Return [x, y] of the center of cell containing provided text 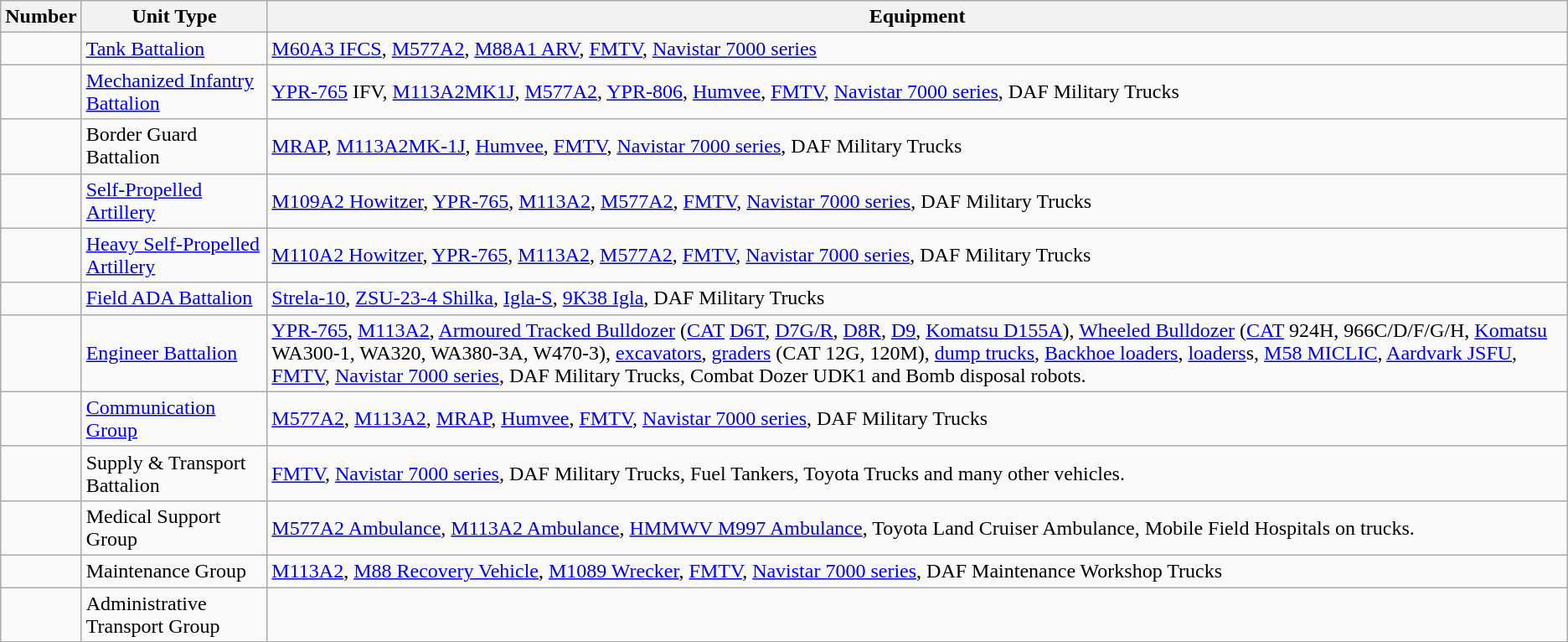
M113A2, M88 Recovery Vehicle, M1089 Wrecker, FMTV, Navistar 7000 series, DAF Maintenance Workshop Trucks [917, 571]
Tank Battalion [174, 49]
Heavy Self-Propelled Artillery [174, 255]
MRAP, M113A2MK-1J, Humvee, FMTV, Navistar 7000 series, DAF Military Trucks [917, 146]
M109A2 Howitzer, YPR-765, M113A2, M577A2, FMTV, Navistar 7000 series, DAF Military Trucks [917, 201]
Engineer Battalion [174, 353]
M577A2 Ambulance, M113A2 Ambulance, HMMWV M997 Ambulance, Toyota Land Cruiser Ambulance, Mobile Field Hospitals on trucks. [917, 528]
Strela-10, ZSU-23-4 Shilka, Igla-S, 9K38 Igla, DAF Military Trucks [917, 298]
Communication Group [174, 419]
M577A2, M113A2, MRAP, Humvee, FMTV, Navistar 7000 series, DAF Military Trucks [917, 419]
Unit Type [174, 17]
Maintenance Group [174, 571]
M110A2 Howitzer, YPR-765, M113A2, M577A2, FMTV, Navistar 7000 series, DAF Military Trucks [917, 255]
Field ADA Battalion [174, 298]
Self-Propelled Artillery [174, 201]
Equipment [917, 17]
Supply & Transport Battalion [174, 473]
Border Guard Battalion [174, 146]
Number [41, 17]
FMTV, Navistar 7000 series, DAF Military Trucks, Fuel Tankers, Toyota Trucks and many other vehicles. [917, 473]
Mechanized Infantry Battalion [174, 92]
Administrative Transport Group [174, 614]
M60A3 IFCS, M577A2, M88A1 ARV, FMTV, Navistar 7000 series [917, 49]
YPR-765 IFV, M113A2MK1J, M577A2, YPR-806, Humvee, FMTV, Navistar 7000 series, DAF Military Trucks [917, 92]
Medical Support Group [174, 528]
